Capture the cell that displays the provided text and extract its (x, y) central coordinate. 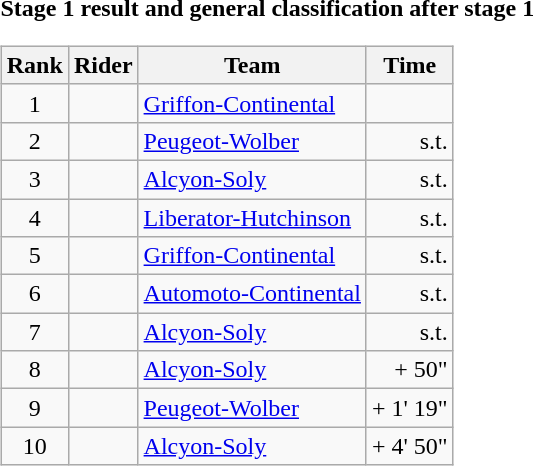
7 (34, 332)
Rider (103, 65)
+ 1' 19" (410, 408)
6 (34, 294)
2 (34, 141)
+ 50" (410, 370)
9 (34, 408)
4 (34, 217)
Team (252, 65)
1 (34, 103)
Automoto-Continental (252, 294)
3 (34, 179)
8 (34, 370)
Time (410, 65)
+ 4' 50" (410, 446)
5 (34, 256)
Liberator-Hutchinson (252, 217)
Rank (34, 65)
10 (34, 446)
